Detect which cell encompasses the target text, then output its (x, y) center coordinate. 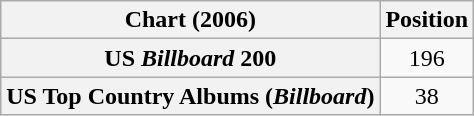
Chart (2006) (190, 20)
38 (427, 96)
196 (427, 58)
US Billboard 200 (190, 58)
US Top Country Albums (Billboard) (190, 96)
Position (427, 20)
